Detect which cell encompasses the target text, then output its [X, Y] center coordinate. 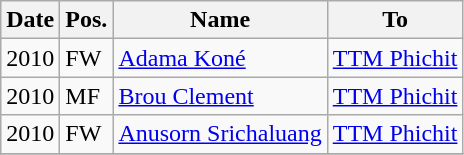
Name [220, 20]
MF [86, 96]
Pos. [86, 20]
Brou Clement [220, 96]
Date [30, 20]
Adama Koné [220, 58]
To [395, 20]
Anusorn Srichaluang [220, 134]
